Locate the cell with the specified text and output its (X, Y) center coordinate. 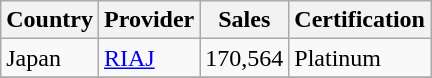
RIAJ (148, 58)
Sales (244, 20)
Country (50, 20)
Platinum (360, 58)
170,564 (244, 58)
Certification (360, 20)
Japan (50, 58)
Provider (148, 20)
